Determine the (x, y) coordinate at the center of the cell enclosing the given text.  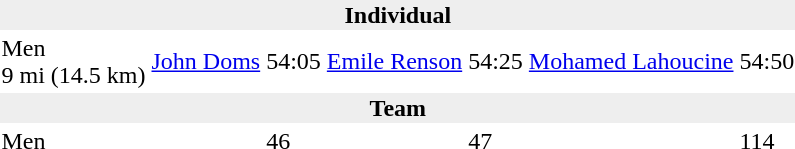
John Doms (206, 62)
54:05 (294, 62)
54:25 (496, 62)
Men9 mi (14.5 km) (74, 62)
Emile Renson (394, 62)
Mohamed Lahoucine (631, 62)
